Determine the (x, y) coordinate at the center of the cell enclosing the given text.  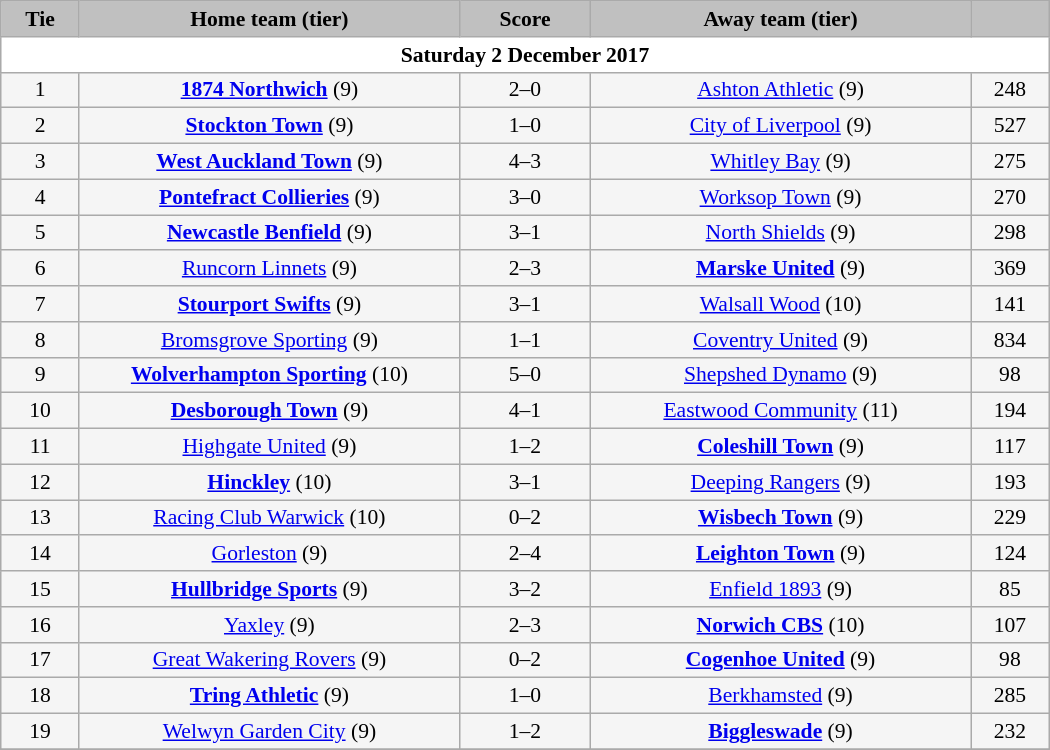
85 (1010, 589)
11 (40, 447)
17 (40, 660)
193 (1010, 482)
Tie (40, 19)
Welwyn Garden City (9) (269, 732)
369 (1010, 269)
2–0 (524, 90)
18 (40, 696)
Hullbridge Sports (9) (269, 589)
Tring Athletic (9) (269, 696)
16 (40, 625)
194 (1010, 411)
2 (40, 126)
Runcorn Linnets (9) (269, 269)
5 (40, 233)
Deeping Rangers (9) (781, 482)
City of Liverpool (9) (781, 126)
Coventry United (9) (781, 340)
117 (1010, 447)
Gorleston (9) (269, 554)
7 (40, 304)
Score (524, 19)
Stourport Swifts (9) (269, 304)
107 (1010, 625)
141 (1010, 304)
13 (40, 518)
527 (1010, 126)
14 (40, 554)
Saturday 2 December 2017 (525, 55)
Yaxley (9) (269, 625)
North Shields (9) (781, 233)
Highgate United (9) (269, 447)
Shepshed Dynamo (9) (781, 375)
Whitley Bay (9) (781, 162)
Cogenhoe United (9) (781, 660)
Wolverhampton Sporting (10) (269, 375)
248 (1010, 90)
2–4 (524, 554)
9 (40, 375)
Norwich CBS (10) (781, 625)
275 (1010, 162)
Wisbech Town (9) (781, 518)
1 (40, 90)
Bromsgrove Sporting (9) (269, 340)
3–0 (524, 197)
3 (40, 162)
1874 Northwich (9) (269, 90)
1–1 (524, 340)
Leighton Town (9) (781, 554)
4–3 (524, 162)
Marske United (9) (781, 269)
Home team (tier) (269, 19)
Hinckley (10) (269, 482)
Racing Club Warwick (10) (269, 518)
3–2 (524, 589)
Berkhamsted (9) (781, 696)
Enfield 1893 (9) (781, 589)
Newcastle Benfield (9) (269, 233)
Walsall Wood (10) (781, 304)
15 (40, 589)
124 (1010, 554)
285 (1010, 696)
12 (40, 482)
834 (1010, 340)
Worksop Town (9) (781, 197)
Away team (tier) (781, 19)
West Auckland Town (9) (269, 162)
19 (40, 732)
298 (1010, 233)
4–1 (524, 411)
Stockton Town (9) (269, 126)
270 (1010, 197)
5–0 (524, 375)
Coleshill Town (9) (781, 447)
4 (40, 197)
Great Wakering Rovers (9) (269, 660)
10 (40, 411)
Pontefract Collieries (9) (269, 197)
Eastwood Community (11) (781, 411)
232 (1010, 732)
229 (1010, 518)
Biggleswade (9) (781, 732)
6 (40, 269)
Desborough Town (9) (269, 411)
Ashton Athletic (9) (781, 90)
8 (40, 340)
